Output the (X, Y) coordinate of the center of the cell containing the given text.  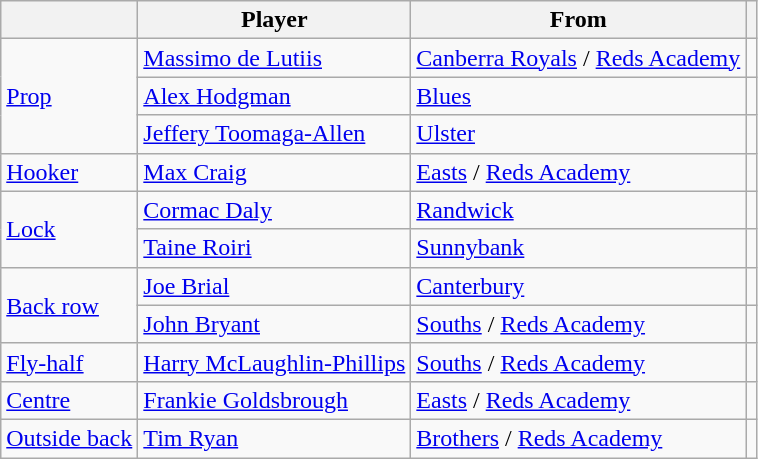
Massimo de Lutiis (274, 58)
Randwick (578, 210)
Tim Ryan (274, 438)
Lock (70, 229)
Alex Hodgman (274, 96)
Prop (70, 96)
Max Craig (274, 172)
Brothers / Reds Academy (578, 438)
Jeffery Toomaga-Allen (274, 134)
Player (274, 20)
Fly-half (70, 362)
Joe Brial (274, 286)
Hooker (70, 172)
From (578, 20)
Sunnybank (578, 248)
John Bryant (274, 324)
Canberra Royals / Reds Academy (578, 58)
Harry McLaughlin-Phillips (274, 362)
Frankie Goldsbrough (274, 400)
Outside back (70, 438)
Cormac Daly (274, 210)
Ulster (578, 134)
Taine Roiri (274, 248)
Centre (70, 400)
Blues (578, 96)
Canterbury (578, 286)
Back row (70, 305)
